Capture the cell that displays the provided text and extract its (x, y) central coordinate. 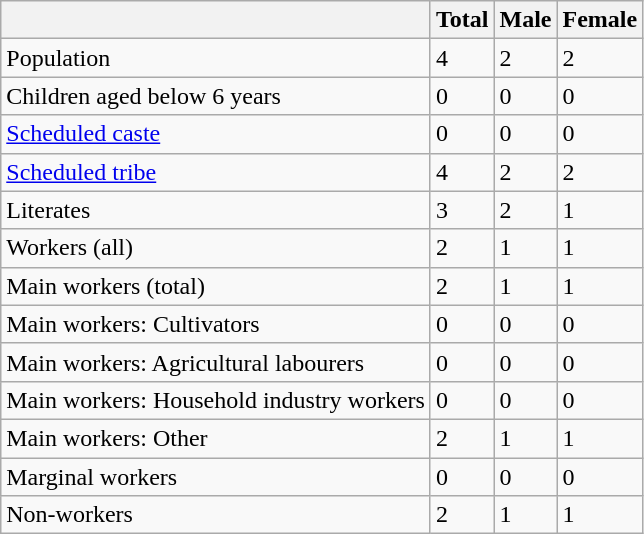
Population (216, 58)
Main workers: Household industry workers (216, 400)
Marginal workers (216, 477)
Male (526, 20)
3 (462, 210)
Non-workers (216, 515)
Children aged below 6 years (216, 96)
Literates (216, 210)
Main workers: Agricultural labourers (216, 362)
Female (600, 20)
Scheduled caste (216, 134)
Main workers: Other (216, 438)
Total (462, 20)
Main workers (total) (216, 286)
Scheduled tribe (216, 172)
Workers (all) (216, 248)
Main workers: Cultivators (216, 324)
